For the text-containing cell, return its midpoint in (X, Y) coordinate format. 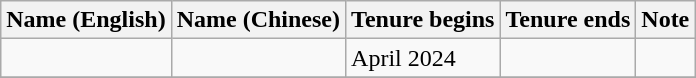
Note (666, 20)
Tenure begins (423, 20)
Name (Chinese) (258, 20)
April 2024 (423, 58)
Name (English) (86, 20)
Tenure ends (568, 20)
